Pinpoint the cell where the given text exists, returning its (x, y) midpoint coordinate. 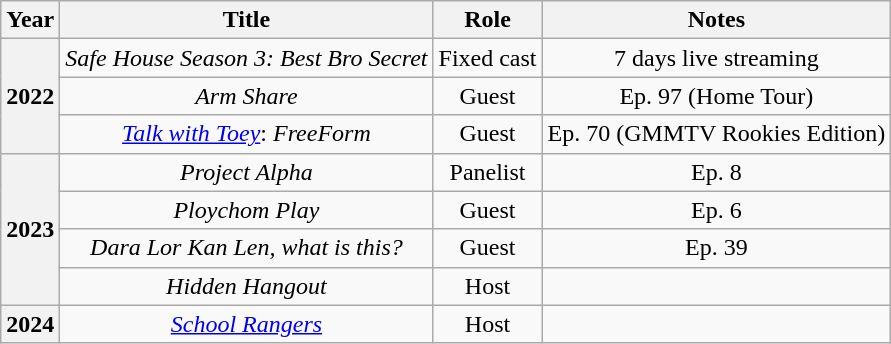
Title (246, 20)
Dara Lor Kan Len, what is this? (246, 248)
Year (30, 20)
Talk with Toey: FreeForm (246, 134)
Fixed cast (488, 58)
Ploychom Play (246, 210)
Notes (716, 20)
Hidden Hangout (246, 286)
Ep. 39 (716, 248)
Ep. 70 (GMMTV Rookies Edition) (716, 134)
2023 (30, 229)
Project Alpha (246, 172)
Panelist (488, 172)
2024 (30, 324)
School Rangers (246, 324)
7 days live streaming (716, 58)
Ep. 8 (716, 172)
Ep. 97 (Home Tour) (716, 96)
Arm Share (246, 96)
Role (488, 20)
Ep. 6 (716, 210)
Safe House Season 3: Best Bro Secret (246, 58)
2022 (30, 96)
